Scan for the cell matching the given text and deliver its [X, Y] coordinate at center. 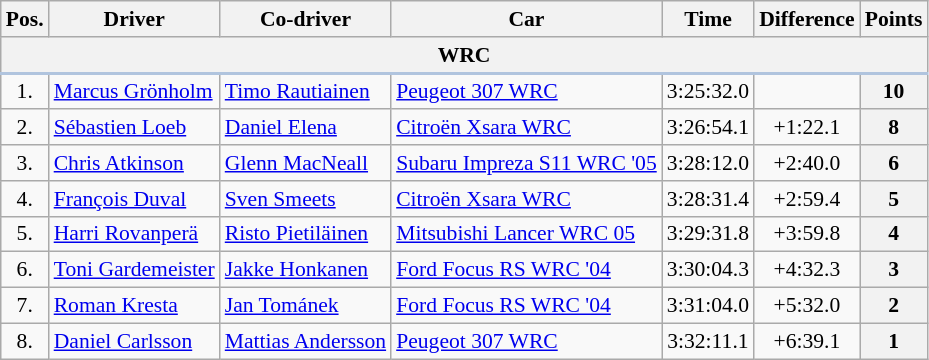
+2:40.0 [807, 163]
Pos. [25, 19]
Sven Smeets [306, 199]
6. [25, 270]
Mitsubishi Lancer WRC 05 [526, 234]
3 [894, 270]
4. [25, 199]
Sébastien Loeb [134, 128]
+5:32.0 [807, 306]
3. [25, 163]
Risto Pietiläinen [306, 234]
8 [894, 128]
Jakke Honkanen [306, 270]
3:32:11.1 [708, 341]
WRC [464, 55]
Glenn MacNeall [306, 163]
+3:59.8 [807, 234]
Difference [807, 19]
Timo Rautiainen [306, 91]
1 [894, 341]
+4:32.3 [807, 270]
6 [894, 163]
2. [25, 128]
+1:22.1 [807, 128]
4 [894, 234]
3:28:31.4 [708, 199]
5 [894, 199]
Daniel Elena [306, 128]
Toni Gardemeister [134, 270]
7. [25, 306]
3:29:31.8 [708, 234]
3:25:32.0 [708, 91]
5. [25, 234]
3:26:54.1 [708, 128]
Mattias Andersson [306, 341]
Marcus Grönholm [134, 91]
10 [894, 91]
Chris Atkinson [134, 163]
Roman Kresta [134, 306]
3:28:12.0 [708, 163]
Points [894, 19]
Jan Tománek [306, 306]
Subaru Impreza S11 WRC '05 [526, 163]
+6:39.1 [807, 341]
Harri Rovanperä [134, 234]
3:30:04.3 [708, 270]
2 [894, 306]
Daniel Carlsson [134, 341]
Car [526, 19]
3:31:04.0 [708, 306]
Co-driver [306, 19]
1. [25, 91]
Time [708, 19]
François Duval [134, 199]
8. [25, 341]
Driver [134, 19]
+2:59.4 [807, 199]
